From the cell containing the given text, extract its center point as [X, Y] coordinate. 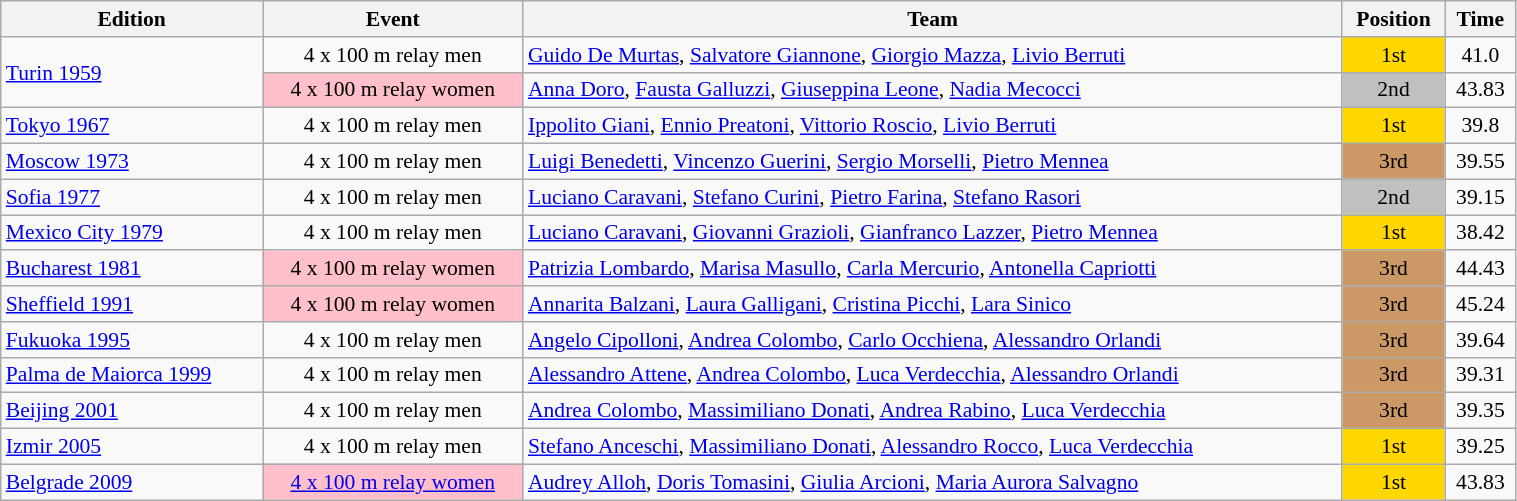
Palma de Maiorca 1999 [132, 375]
Izmir 2005 [132, 447]
Fukuoka 1995 [132, 340]
Event [393, 19]
Moscow 1973 [132, 162]
Sofia 1977 [132, 197]
Sheffield 1991 [132, 304]
39.8 [1480, 126]
Alessandro Attene, Andrea Colombo, Luca Verdecchia, Alessandro Orlandi [932, 375]
Guido De Murtas, Salvatore Giannone, Giorgio Mazza, Livio Berruti [932, 55]
Team [932, 19]
Time [1480, 19]
Luciano Caravani, Stefano Curini, Pietro Farina, Stefano Rasori [932, 197]
Bucharest 1981 [132, 269]
39.35 [1480, 411]
Beijing 2001 [132, 411]
Patrizia Lombardo, Marisa Masullo, Carla Mercurio, Antonella Capriotti [932, 269]
39.31 [1480, 375]
Edition [132, 19]
Stefano Anceschi, Massimiliano Donati, Alessandro Rocco, Luca Verdecchia [932, 447]
39.25 [1480, 447]
39.64 [1480, 340]
Mexico City 1979 [132, 233]
Anna Doro, Fausta Galluzzi, Giuseppina Leone, Nadia Mecocci [932, 90]
Andrea Colombo, Massimiliano Donati, Andrea Rabino, Luca Verdecchia [932, 411]
Annarita Balzani, Laura Galligani, Cristina Picchi, Lara Sinico [932, 304]
44.43 [1480, 269]
Position [1394, 19]
Luigi Benedetti, Vincenzo Guerini, Sergio Morselli, Pietro Mennea [932, 162]
38.42 [1480, 233]
Ippolito Giani, Ennio Preatoni, Vittorio Roscio, Livio Berruti [932, 126]
Turin 1959 [132, 72]
Belgrade 2009 [132, 482]
39.15 [1480, 197]
Audrey Alloh, Doris Tomasini, Giulia Arcioni, Maria Aurora Salvagno [932, 482]
Tokyo 1967 [132, 126]
45.24 [1480, 304]
39.55 [1480, 162]
Angelo Cipolloni, Andrea Colombo, Carlo Occhiena, Alessandro Orlandi [932, 340]
41.0 [1480, 55]
Luciano Caravani, Giovanni Grazioli, Gianfranco Lazzer, Pietro Mennea [932, 233]
